Output the [X, Y] coordinate of the center of the cell containing the given text.  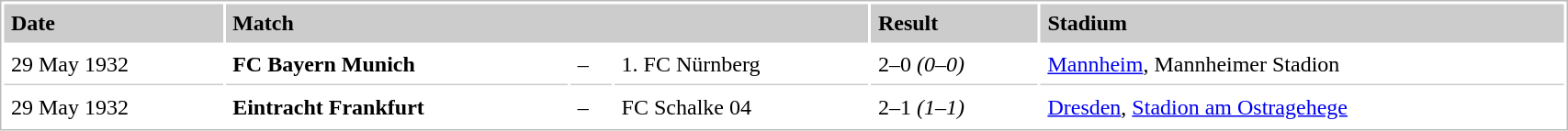
FC Schalke 04 [741, 107]
1. FC Nürnberg [741, 66]
Stadium [1303, 23]
Match [547, 23]
Dresden, Stadion am Ostragehege [1303, 107]
2–0 (0–0) [954, 66]
Result [954, 23]
2–1 (1–1) [954, 107]
FC Bayern Munich [397, 66]
Date [113, 23]
Eintracht Frankfurt [397, 107]
Mannheim, Mannheimer Stadion [1303, 66]
